Identify which cell holds the provided text, then report its (X, Y) central coordinate. 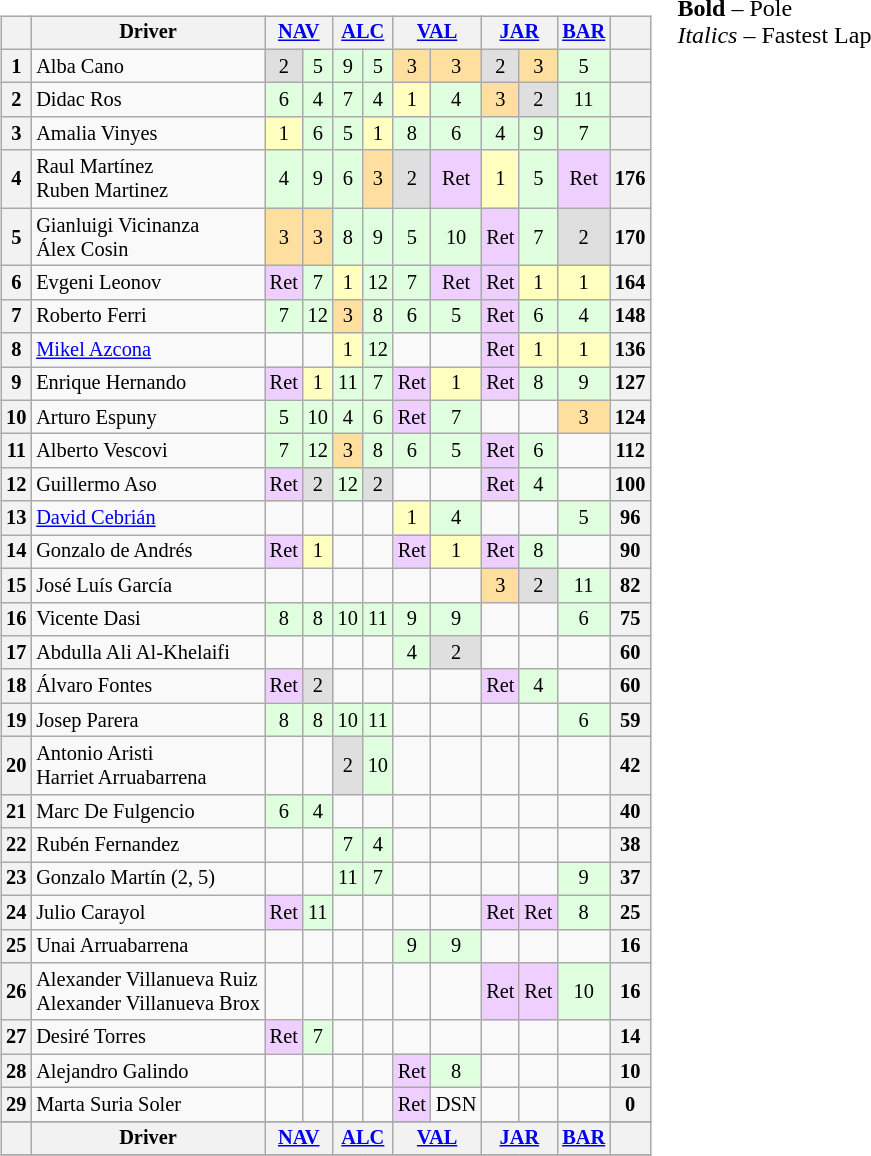
26 (16, 992)
Alba Cano (148, 66)
164 (630, 283)
Álvaro Fontes (148, 686)
Julio Carayol (148, 912)
127 (630, 384)
124 (630, 417)
DSN (456, 1105)
Alberto Vescovi (148, 451)
27 (16, 1037)
19 (16, 720)
136 (630, 350)
42 (630, 766)
Alejandro Galindo (148, 1071)
Evgeni Leonov (148, 283)
Roberto Ferri (148, 316)
40 (630, 811)
21 (16, 811)
75 (630, 619)
Gianluigi Vicinanza Álex Cosin (148, 237)
Enrique Hernando (148, 384)
176 (630, 179)
90 (630, 552)
112 (630, 451)
15 (16, 585)
28 (16, 1071)
20 (16, 766)
100 (630, 485)
170 (630, 237)
Amalia Vinyes (148, 134)
Gonzalo de Andrés (148, 552)
Abdulla Ali Al-Khelaifi (148, 653)
Guillermo Aso (148, 485)
24 (16, 912)
38 (630, 845)
18 (16, 686)
Mikel Azcona (148, 350)
148 (630, 316)
Antonio Aristi Harriet Arruabarrena (148, 766)
Gonzalo Martín (2, 5) (148, 879)
Alexander Villanueva Ruiz Alexander Villanueva Brox (148, 992)
Vicente Dasi (148, 619)
Rubén Fernandez (148, 845)
29 (16, 1105)
0 (630, 1105)
22 (16, 845)
Marc De Fulgencio (148, 811)
David Cebrián (148, 518)
Arturo Espuny (148, 417)
Didac Ros (148, 100)
Marta Suria Soler (148, 1105)
23 (16, 879)
59 (630, 720)
Desiré Torres (148, 1037)
17 (16, 653)
37 (630, 879)
Raul Martínez Ruben Martinez (148, 179)
82 (630, 585)
José Luís García (148, 585)
96 (630, 518)
Josep Parera (148, 720)
13 (16, 518)
Unai Arruabarrena (148, 946)
